Pinpoint the cell where the given text exists, returning its [X, Y] midpoint coordinate. 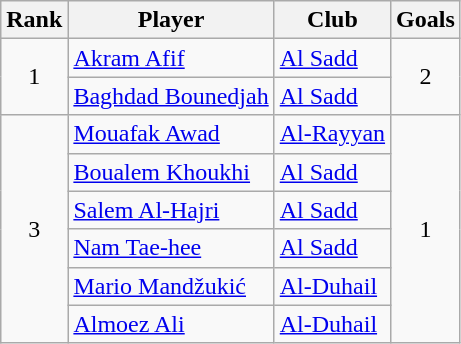
Boualem Khoukhi [171, 172]
2 [426, 77]
Mario Mandžukić [171, 286]
Salem Al-Hajri [171, 210]
Rank [34, 20]
Goals [426, 20]
Mouafak Awad [171, 134]
Akram Afif [171, 58]
Baghdad Bounedjah [171, 96]
Almoez Ali [171, 324]
Nam Tae-hee [171, 248]
Al-Rayyan [332, 134]
Club [332, 20]
3 [34, 229]
Player [171, 20]
